For the text-containing cell, return its midpoint in [X, Y] coordinate format. 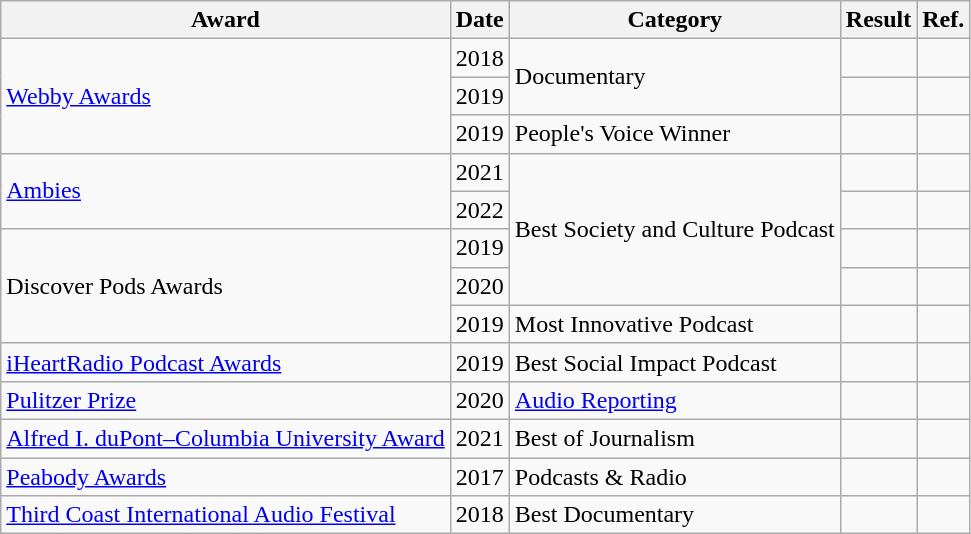
Best of Journalism [674, 438]
Award [226, 20]
Ambies [226, 191]
Best Social Impact Podcast [674, 362]
Result [878, 20]
Webby Awards [226, 96]
Most Innovative Podcast [674, 324]
Audio Reporting [674, 400]
Pulitzer Prize [226, 400]
People's Voice Winner [674, 134]
iHeartRadio Podcast Awards [226, 362]
Category [674, 20]
Ref. [944, 20]
Peabody Awards [226, 477]
Podcasts & Radio [674, 477]
Alfred I. duPont–Columbia University Award [226, 438]
Best Society and Culture Podcast [674, 229]
Date [480, 20]
Best Documentary [674, 515]
Discover Pods Awards [226, 286]
Documentary [674, 77]
2017 [480, 477]
Third Coast International Audio Festival [226, 515]
2022 [480, 210]
